Determine the (x, y) coordinate at the center of the cell enclosing the given text.  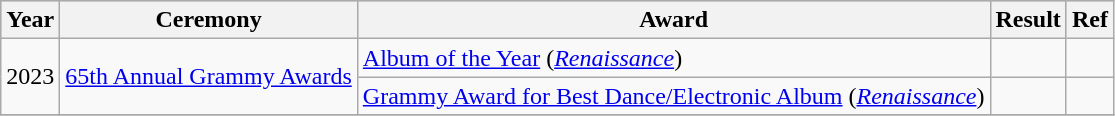
Award (674, 20)
2023 (30, 77)
65th Annual Grammy Awards (208, 77)
Grammy Award for Best Dance/Electronic Album (Renaissance) (674, 96)
Result (1028, 20)
Ceremony (208, 20)
Ref (1090, 20)
Album of the Year (Renaissance) (674, 58)
Year (30, 20)
